Return (X, Y) of the center of cell containing provided text 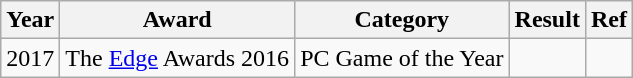
Ref (608, 20)
Category (402, 20)
Year (30, 20)
PC Game of the Year (402, 58)
Award (178, 20)
2017 (30, 58)
Result (547, 20)
The Edge Awards 2016 (178, 58)
